For the text-containing cell, return its midpoint in [x, y] coordinate format. 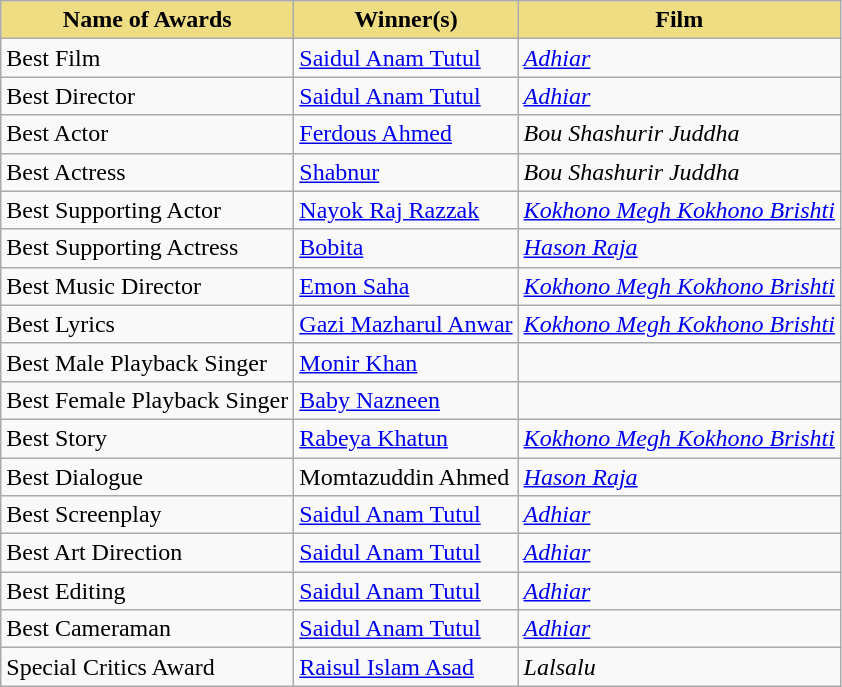
Best Art Direction [148, 553]
Ferdous Ahmed [406, 134]
Best Female Playback Singer [148, 400]
Bobita [406, 248]
Emon Saha [406, 286]
Raisul Islam Asad [406, 667]
Best Actress [148, 172]
Rabeya Khatun [406, 438]
Best Editing [148, 591]
Lalsalu [679, 667]
Best Supporting Actor [148, 210]
Best Music Director [148, 286]
Best Film [148, 58]
Name of Awards [148, 20]
Baby Nazneen [406, 400]
Monir Khan [406, 362]
Shabnur [406, 172]
Special Critics Award [148, 667]
Nayok Raj Razzak [406, 210]
Film [679, 20]
Best Director [148, 96]
Best Cameraman [148, 629]
Winner(s) [406, 20]
Best Screenplay [148, 515]
Momtazuddin Ahmed [406, 477]
Best Actor [148, 134]
Best Supporting Actress [148, 248]
Best Male Playback Singer [148, 362]
Best Story [148, 438]
Best Lyrics [148, 324]
Best Dialogue [148, 477]
Gazi Mazharul Anwar [406, 324]
